Find where the given text appears and provide that cell's center as [x, y] coordinate. 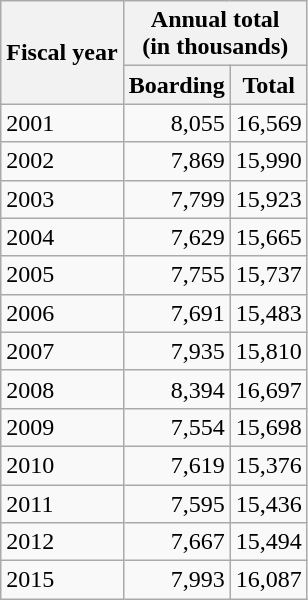
16,087 [268, 580]
2008 [62, 389]
2002 [62, 161]
7,554 [176, 427]
15,990 [268, 161]
15,494 [268, 542]
7,993 [176, 580]
7,667 [176, 542]
2007 [62, 351]
7,935 [176, 351]
16,569 [268, 123]
7,619 [176, 465]
8,055 [176, 123]
7,755 [176, 275]
Total [268, 85]
2009 [62, 427]
2011 [62, 503]
8,394 [176, 389]
15,665 [268, 237]
15,436 [268, 503]
15,376 [268, 465]
2005 [62, 275]
2006 [62, 313]
7,691 [176, 313]
7,595 [176, 503]
7,799 [176, 199]
15,810 [268, 351]
7,629 [176, 237]
2001 [62, 123]
2003 [62, 199]
2004 [62, 237]
Annual total(in thousands) [215, 34]
15,698 [268, 427]
Fiscal year [62, 52]
15,483 [268, 313]
15,737 [268, 275]
16,697 [268, 389]
15,923 [268, 199]
7,869 [176, 161]
2010 [62, 465]
Boarding [176, 85]
2012 [62, 542]
2015 [62, 580]
